Provide the (X, Y) coordinate of the cell's center where the given text is located.  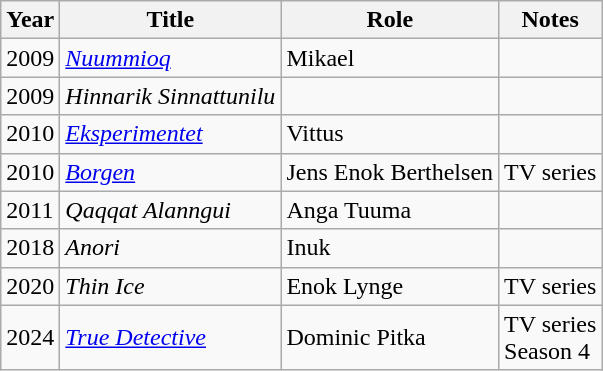
Vittus (390, 134)
Title (170, 20)
Eksperimentet (170, 134)
2018 (30, 248)
2024 (30, 338)
2011 (30, 210)
Hinnarik Sinnattunilu (170, 96)
Inuk (390, 248)
Enok Lynge (390, 286)
Anori (170, 248)
Anga Tuuma (390, 210)
Jens Enok Berthelsen (390, 172)
2020 (30, 286)
Mikael (390, 58)
Thin Ice (170, 286)
TV seriesSeason 4 (550, 338)
Year (30, 20)
Qaqqat Alanngui (170, 210)
Borgen (170, 172)
Role (390, 20)
Notes (550, 20)
True Detective (170, 338)
Nuummioq (170, 58)
Dominic Pitka (390, 338)
